Determine the (X, Y) coordinate at the center of the cell enclosing the given text.  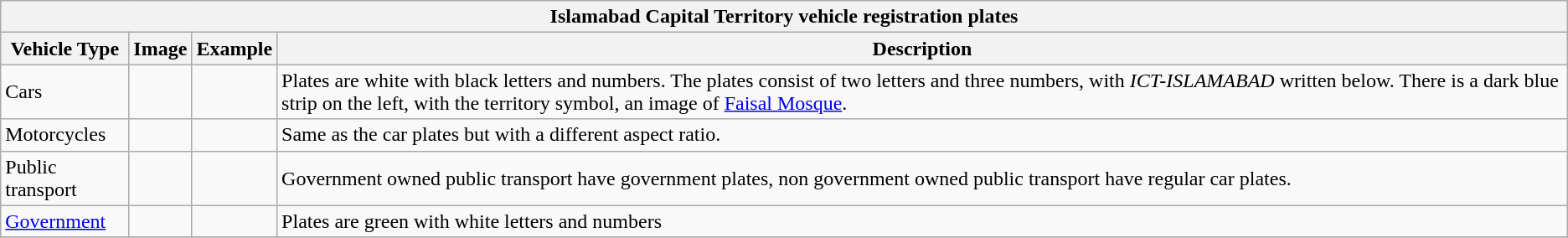
Islamabad Capital Territory vehicle registration plates (784, 17)
Description (923, 49)
Government owned public transport have government plates, non government owned public transport have regular car plates. (923, 178)
Vehicle Type (65, 49)
Same as the car plates but with a different aspect ratio. (923, 135)
Plates are green with white letters and numbers (923, 221)
Cars (65, 92)
Example (235, 49)
Motorcycles (65, 135)
Public transport (65, 178)
Image (161, 49)
Government (65, 221)
